Return (x, y) of the center of cell containing provided text 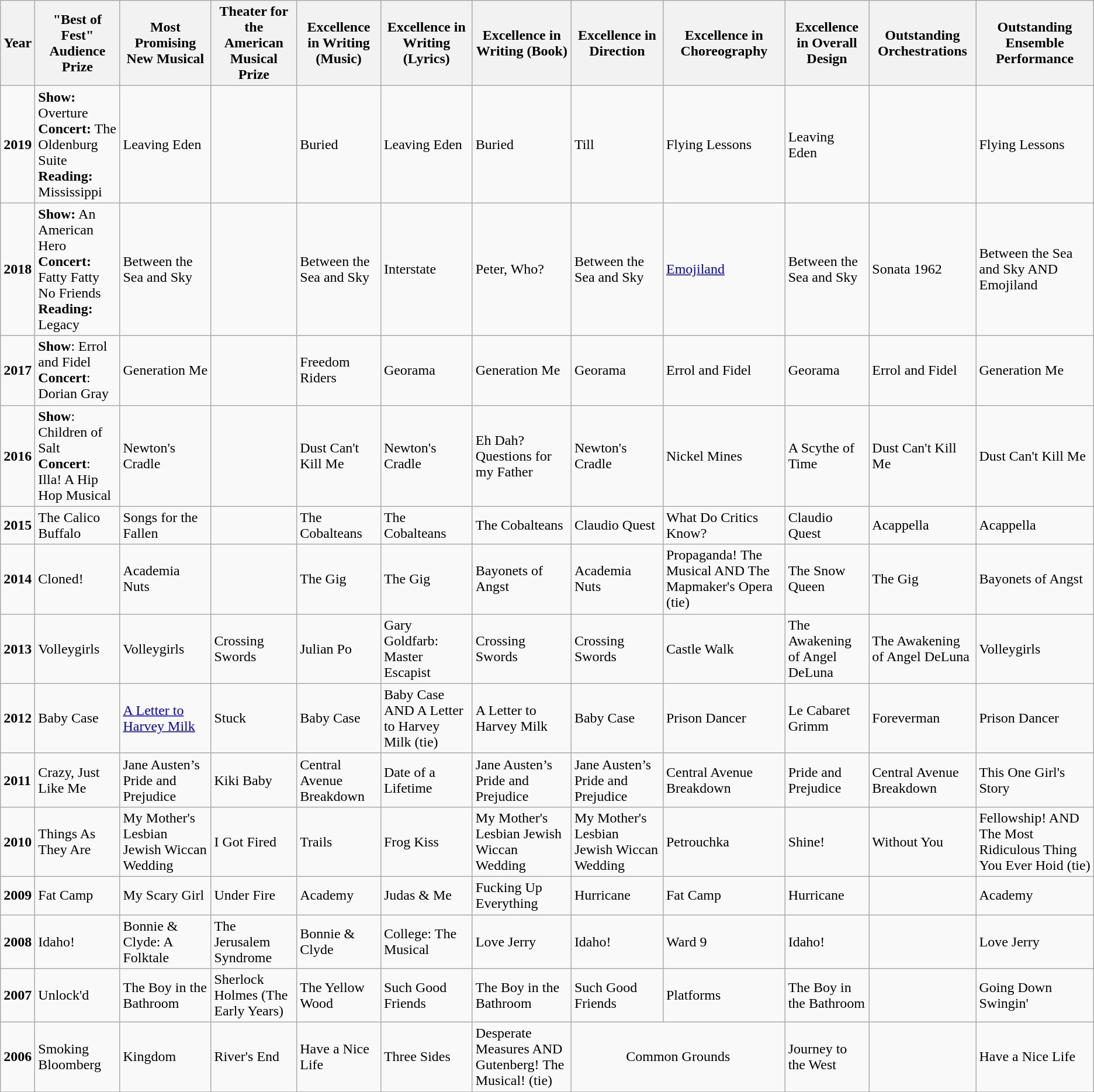
Interstate (427, 269)
2008 (18, 941)
2018 (18, 269)
I Got Fired (254, 842)
Nickel Mines (723, 456)
The Jerusalem Syndrome (254, 941)
Castle Walk (723, 649)
Songs for the Fallen (165, 525)
Going Down Swingin' (1034, 996)
Three Sides (427, 1057)
Eh Dah? Questions for my Father (521, 456)
Smoking Bloomberg (77, 1057)
2011 (18, 780)
A Scythe of Time (827, 456)
2006 (18, 1057)
Outstanding Orchestrations (922, 43)
Ward 9 (723, 941)
Fellowship! AND The Most Ridiculous Thing You Ever Hoid (tie) (1034, 842)
Pride and Prejudice (827, 780)
Propaganda! The Musical AND The Mapmaker's Opera (tie) (723, 579)
Fucking Up Everything (521, 896)
Show: Children of SaltConcert: Illa! A Hip Hop Musical (77, 456)
2017 (18, 371)
Stuck (254, 718)
Sonata 1962 (922, 269)
Excellence in Choreography (723, 43)
This One Girl's Story (1034, 780)
What Do Critics Know? (723, 525)
Foreverman (922, 718)
The Yellow Wood (339, 996)
Kingdom (165, 1057)
Year (18, 43)
Platforms (723, 996)
"Best of Fest" Audience Prize (77, 43)
Frog Kiss (427, 842)
2016 (18, 456)
Excellence in Writing (Music) (339, 43)
Without You (922, 842)
Desperate Measures AND Gutenberg! The Musical! (tie) (521, 1057)
Date of a Lifetime (427, 780)
Between the Sea and Sky AND Emojiland (1034, 269)
My Scary Girl (165, 896)
College: The Musical (427, 941)
Shine! (827, 842)
Trails (339, 842)
Petrouchka (723, 842)
2015 (18, 525)
Freedom Riders (339, 371)
Journey to the West (827, 1057)
Bonnie & Clyde (339, 941)
Show: An American HeroConcert: Fatty Fatty No FriendsReading: Legacy (77, 269)
Most Promising New Musical (165, 43)
Outstanding Ensemble Performance (1034, 43)
Things As They Are (77, 842)
Till (617, 144)
2014 (18, 579)
The Calico Buffalo (77, 525)
Excellence in Overall Design (827, 43)
Emojiland (723, 269)
2007 (18, 996)
2010 (18, 842)
2012 (18, 718)
Excellence in Writing (Book) (521, 43)
Common Grounds (678, 1057)
2013 (18, 649)
Cloned! (77, 579)
Le Cabaret Grimm (827, 718)
Gary Goldfarb: Master Escapist (427, 649)
2019 (18, 144)
River's End (254, 1057)
Show: OvertureConcert: The Oldenburg SuiteReading: Mississippi (77, 144)
Unlock'd (77, 996)
Bonnie & Clyde: A Folktale (165, 941)
2009 (18, 896)
Excellence in Writing (Lyrics) (427, 43)
Under Fire (254, 896)
Julian Po (339, 649)
Judas & Me (427, 896)
Baby Case AND A Letter to Harvey Milk (tie) (427, 718)
Theater for the American Musical Prize (254, 43)
Peter, Who? (521, 269)
Show: Errol and FidelConcert: Dorian Gray (77, 371)
The Snow Queen (827, 579)
Kiki Baby (254, 780)
Excellence in Direction (617, 43)
Sherlock Holmes (The Early Years) (254, 996)
Crazy, Just Like Me (77, 780)
